Find where the given text appears and provide that cell's center as [x, y] coordinate. 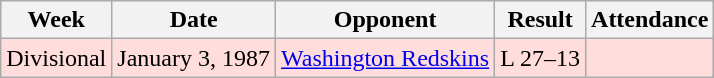
Week [56, 20]
Divisional [56, 58]
Opponent [386, 20]
Washington Redskins [386, 58]
Result [540, 20]
Date [194, 20]
Attendance [650, 20]
January 3, 1987 [194, 58]
L 27–13 [540, 58]
